Locate the cell with the specified text and output its [X, Y] center coordinate. 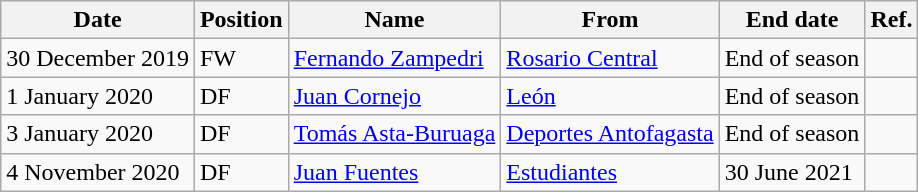
30 December 2019 [98, 58]
30 June 2021 [792, 172]
1 January 2020 [98, 96]
FW [241, 58]
Juan Cornejo [394, 96]
León [610, 96]
Position [241, 20]
Name [394, 20]
4 November 2020 [98, 172]
Fernando Zampedri [394, 58]
Estudiantes [610, 172]
Juan Fuentes [394, 172]
Deportes Antofagasta [610, 134]
Tomás Asta-Buruaga [394, 134]
From [610, 20]
Rosario Central [610, 58]
Date [98, 20]
End date [792, 20]
Ref. [892, 20]
3 January 2020 [98, 134]
